Output the (X, Y) coordinate of the center of the cell containing the given text.  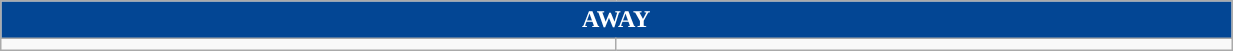
AWAY (616, 20)
